Return [x, y] of the center of cell containing provided text 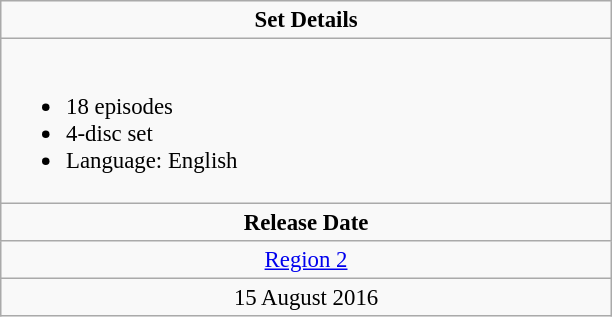
Set Details [306, 20]
Release Date [306, 222]
15 August 2016 [306, 297]
Region 2 [306, 259]
18 episodes4-disc setLanguage: English [306, 121]
